Provide the (X, Y) coordinate of the cell's center where the given text is located.  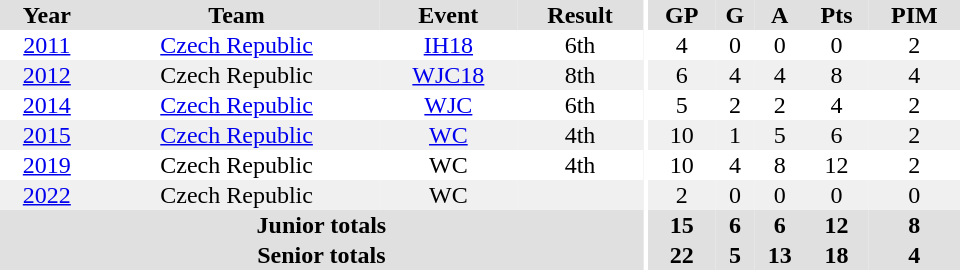
WJC18 (449, 75)
Year (47, 15)
WJC (449, 105)
13 (780, 255)
IH18 (449, 45)
Event (449, 15)
2014 (47, 105)
2022 (47, 195)
Junior totals (322, 225)
2011 (47, 45)
18 (836, 255)
A (780, 15)
22 (682, 255)
Team (237, 15)
2012 (47, 75)
Senior totals (322, 255)
15 (682, 225)
Pts (836, 15)
PIM (914, 15)
2019 (47, 165)
1 (735, 135)
GP (682, 15)
Result (580, 15)
2015 (47, 135)
8th (580, 75)
G (735, 15)
